Determine the [X, Y] coordinate at the center of the cell enclosing the given text.  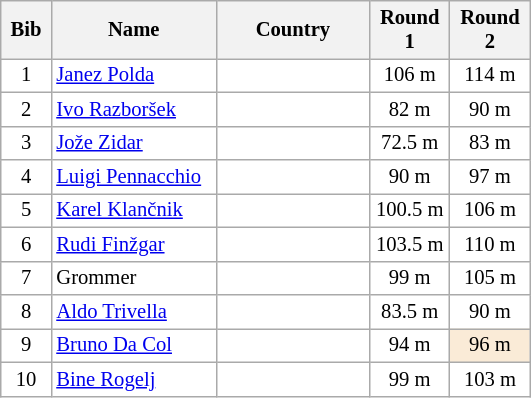
83 m [490, 143]
105 m [490, 278]
2 [26, 109]
Ivo Razboršek [134, 109]
Rudi Finžgar [134, 244]
Bruno Da Col [134, 345]
83.5 m [410, 311]
Aldo Trivella [134, 311]
Luigi Pennacchio [134, 177]
Janez Polda [134, 75]
114 m [490, 75]
Name [134, 29]
Round 2 [490, 29]
1 [26, 75]
Bib [26, 29]
8 [26, 311]
96 m [490, 345]
103.5 m [410, 244]
94 m [410, 345]
97 m [490, 177]
9 [26, 345]
Round 1 [410, 29]
103 m [490, 379]
Grommer [134, 278]
4 [26, 177]
Country [292, 29]
3 [26, 143]
6 [26, 244]
5 [26, 210]
82 m [410, 109]
Bine Rogelj [134, 379]
100.5 m [410, 210]
7 [26, 278]
72.5 m [410, 143]
110 m [490, 244]
10 [26, 379]
Karel Klančnik [134, 210]
Jože Zidar [134, 143]
